Extract the [x, y] coordinate from the center of the cell holding the provided text.  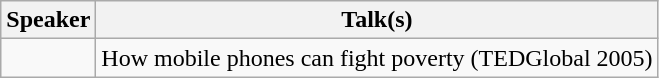
Talk(s) [377, 20]
How mobile phones can fight poverty (TEDGlobal 2005) [377, 58]
Speaker [48, 20]
